Scan for the cell matching the given text and deliver its (x, y) coordinate at center. 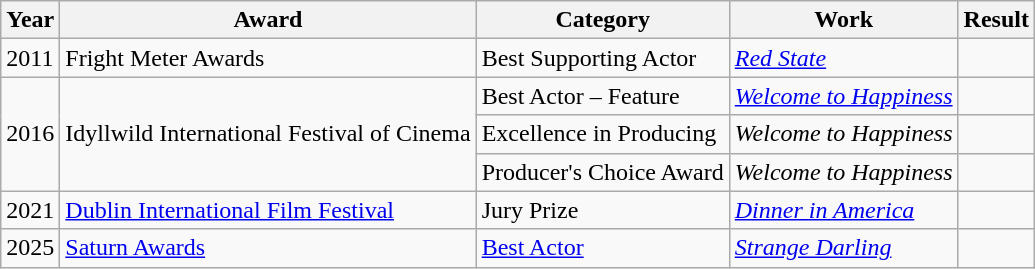
Award (268, 20)
2021 (30, 210)
Strange Darling (844, 248)
Best Actor (602, 248)
2016 (30, 134)
2011 (30, 58)
Best Actor – Feature (602, 96)
Best Supporting Actor (602, 58)
Red State (844, 58)
Idyllwild International Festival of Cinema (268, 134)
Category (602, 20)
Work (844, 20)
Result (996, 20)
Year (30, 20)
Fright Meter Awards (268, 58)
Excellence in Producing (602, 134)
Producer's Choice Award (602, 172)
Dinner in America (844, 210)
Dublin International Film Festival (268, 210)
2025 (30, 248)
Jury Prize (602, 210)
Saturn Awards (268, 248)
